Scan for the cell matching the given text and deliver its (X, Y) coordinate at center. 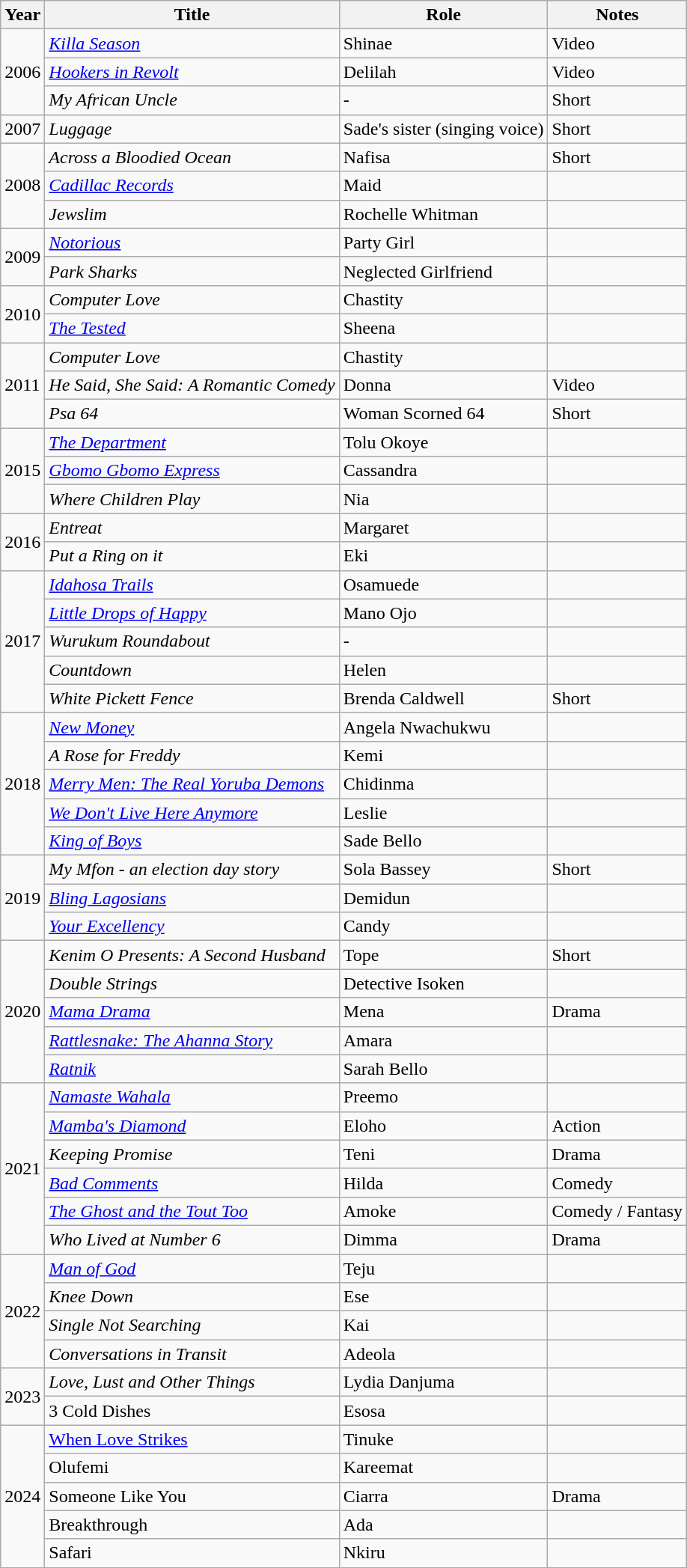
Neglected Girlfriend (443, 271)
Leslie (443, 812)
Ciarra (443, 1496)
Single Not Searching (192, 1326)
2007 (22, 129)
Gbomo Gbomo Express (192, 471)
Kenim O Presents: A Second Husband (192, 955)
Wurukum Roundabout (192, 641)
2006 (22, 72)
Your Excellency (192, 927)
Year (22, 15)
Teni (443, 1154)
Killa Season (192, 43)
Keeping Promise (192, 1154)
2015 (22, 471)
Candy (443, 927)
New Money (192, 727)
Ada (443, 1525)
We Don't Live Here Anymore (192, 812)
The Department (192, 442)
My African Uncle (192, 100)
Brenda Caldwell (443, 698)
Kai (443, 1326)
When Love Strikes (192, 1439)
Nafisa (443, 157)
2010 (22, 314)
Rochelle Whitman (443, 214)
2021 (22, 1168)
2024 (22, 1496)
Double Strings (192, 983)
Cassandra (443, 471)
Teju (443, 1269)
Tope (443, 955)
2011 (22, 385)
Amara (443, 1040)
Sheena (443, 328)
Role (443, 15)
Park Sharks (192, 271)
Hilda (443, 1183)
The Ghost and the Tout Too (192, 1211)
2023 (22, 1397)
Idahosa Trails (192, 585)
Bling Lagosians (192, 898)
2020 (22, 1012)
Sola Bassey (443, 870)
Kareemat (443, 1468)
Hookers in Revolt (192, 72)
My Mfon - an election day story (192, 870)
2019 (22, 898)
Preemo (443, 1097)
Jewslim (192, 214)
Psa 64 (192, 414)
Cadillac Records (192, 186)
Delilah (443, 72)
Margaret (443, 528)
Breakthrough (192, 1525)
Man of God (192, 1269)
Put a Ring on it (192, 556)
Amoke (443, 1211)
Tolu Okoye (443, 442)
The Tested (192, 328)
Angela Nwachukwu (443, 727)
Donna (443, 385)
2009 (22, 257)
2018 (22, 784)
Sarah Bello (443, 1069)
Maid (443, 186)
Detective Isoken (443, 983)
Someone Like You (192, 1496)
Dimma (443, 1239)
Sade's sister (singing voice) (443, 129)
Rattlesnake: The Ahanna Story (192, 1040)
3 Cold Dishes (192, 1411)
Title (192, 15)
Sade Bello (443, 841)
Comedy (617, 1183)
Helen (443, 670)
2022 (22, 1311)
Mena (443, 1012)
Tinuke (443, 1439)
Where Children Play (192, 499)
Notorious (192, 242)
Across a Bloodied Ocean (192, 157)
He Said, She Said: A Romantic Comedy (192, 385)
Knee Down (192, 1297)
Luggage (192, 129)
Adeola (443, 1354)
Ratnik (192, 1069)
Lydia Danjuma (443, 1382)
Entreat (192, 528)
2016 (22, 542)
Merry Men: The Real Yoruba Demons (192, 784)
Countdown (192, 670)
Olufemi (192, 1468)
Love, Lust and Other Things (192, 1382)
Eloho (443, 1126)
Little Drops of Happy (192, 613)
Safari (192, 1553)
A Rose for Freddy (192, 755)
Mano Ojo (443, 613)
Mama Drama (192, 1012)
Nkiru (443, 1553)
2008 (22, 186)
Conversations in Transit (192, 1354)
White Pickett Fence (192, 698)
2017 (22, 641)
Demidun (443, 898)
Party Girl (443, 242)
Woman Scorned 64 (443, 414)
Chidinma (443, 784)
Ese (443, 1297)
Osamuede (443, 585)
Nia (443, 499)
Action (617, 1126)
Shinae (443, 43)
Who Lived at Number 6 (192, 1239)
Namaste Wahala (192, 1097)
Kemi (443, 755)
King of Boys (192, 841)
Mamba's Diamond (192, 1126)
Comedy / Fantasy (617, 1211)
Notes (617, 15)
Esosa (443, 1411)
Bad Comments (192, 1183)
Eki (443, 556)
